Identify which cell holds the provided text, then report its (x, y) central coordinate. 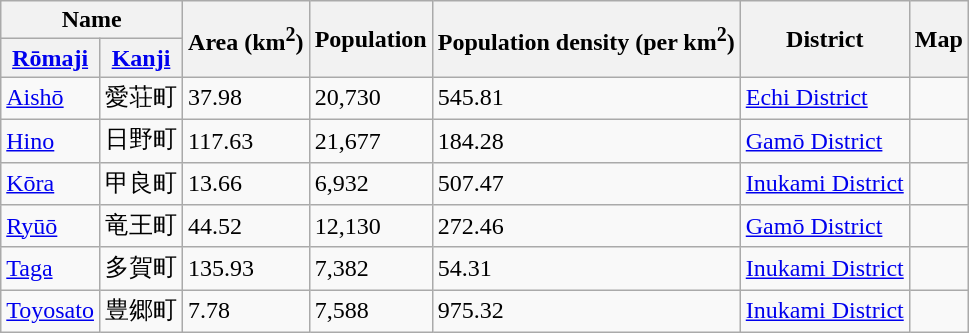
Toyosato (50, 312)
13.66 (246, 184)
21,677 (370, 140)
184.28 (586, 140)
20,730 (370, 98)
Kanji (140, 58)
7,382 (370, 268)
545.81 (586, 98)
Population density (per km2) (586, 39)
日野町 (140, 140)
Area (km2) (246, 39)
975.32 (586, 312)
豊郷町 (140, 312)
Hino (50, 140)
Map (938, 39)
135.93 (246, 268)
507.47 (586, 184)
Rōmaji (50, 58)
Ryūō (50, 226)
6,932 (370, 184)
7.78 (246, 312)
Aishō (50, 98)
Echi District (824, 98)
12,130 (370, 226)
Name (92, 20)
竜王町 (140, 226)
District (824, 39)
7,588 (370, 312)
37.98 (246, 98)
Kōra (50, 184)
甲良町 (140, 184)
44.52 (246, 226)
愛荘町 (140, 98)
272.46 (586, 226)
117.63 (246, 140)
54.31 (586, 268)
Population (370, 39)
多賀町 (140, 268)
Taga (50, 268)
